Locate the cell with the specified text and output its (X, Y) center coordinate. 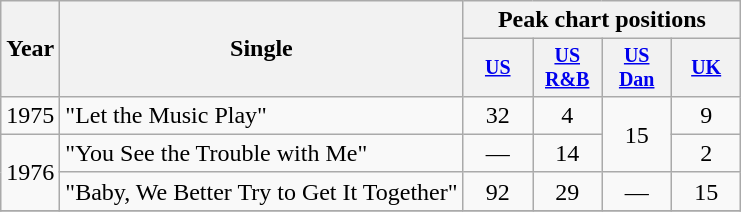
29 (566, 191)
14 (566, 153)
2 (706, 153)
92 (498, 191)
1976 (30, 172)
US (498, 68)
4 (566, 115)
Year (30, 49)
9 (706, 115)
USR&B (566, 68)
Peak chart positions (602, 20)
Single (262, 49)
"Baby, We Better Try to Get It Together" (262, 191)
"Let the Music Play" (262, 115)
32 (498, 115)
1975 (30, 115)
"You See the Trouble with Me" (262, 153)
UK (706, 68)
USDan (636, 68)
